Search for the cell housing the specified text and yield its [X, Y] center coordinate. 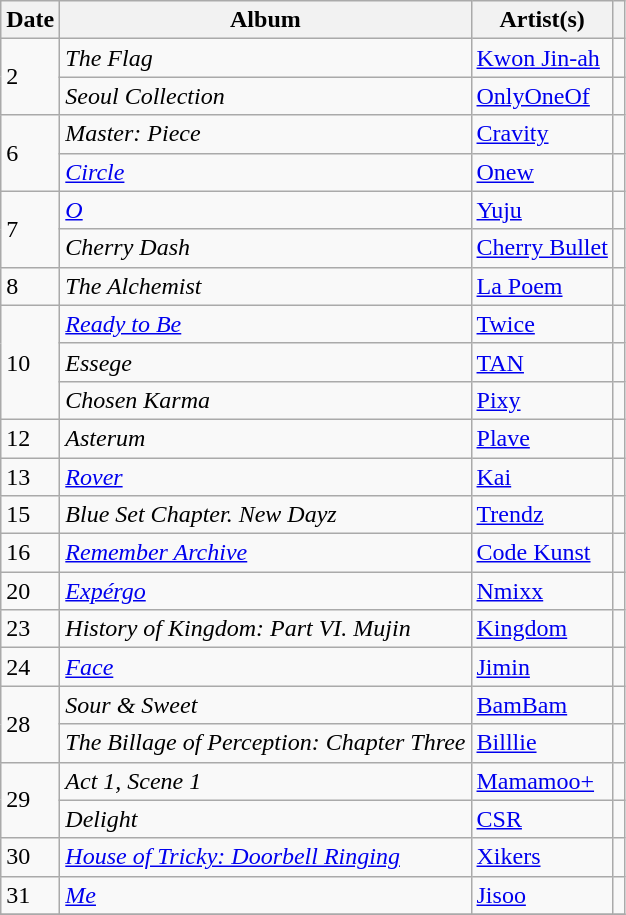
Cherry Bullet [542, 248]
Trendz [542, 515]
Mamamoo+ [542, 781]
Billlie [542, 743]
29 [30, 800]
30 [30, 857]
Kwon Jin-ah [542, 58]
12 [30, 438]
6 [30, 153]
Face [266, 667]
Master: Piece [266, 134]
O [266, 210]
Me [266, 895]
House of Tricky: Doorbell Ringing [266, 857]
20 [30, 591]
Remember Archive [266, 553]
The Billage of Perception: Chapter Three [266, 743]
28 [30, 724]
Code Kunst [542, 553]
Essege [266, 362]
TAN [542, 362]
Chosen Karma [266, 400]
The Alchemist [266, 286]
Delight [266, 819]
Ready to Be [266, 324]
23 [30, 629]
Nmixx [542, 591]
Kingdom [542, 629]
Kai [542, 477]
13 [30, 477]
Pixy [542, 400]
8 [30, 286]
Sour & Sweet [266, 705]
Jisoo [542, 895]
Seoul Collection [266, 96]
Act 1, Scene 1 [266, 781]
Cravity [542, 134]
Circle [266, 172]
Jimin [542, 667]
OnlyOneOf [542, 96]
Blue Set Chapter. New Dayz [266, 515]
The Flag [266, 58]
31 [30, 895]
7 [30, 229]
24 [30, 667]
Cherry Dash [266, 248]
2 [30, 77]
BamBam [542, 705]
Artist(s) [542, 20]
Plave [542, 438]
15 [30, 515]
Asterum [266, 438]
Album [266, 20]
Expérgo [266, 591]
Date [30, 20]
10 [30, 362]
CSR [542, 819]
16 [30, 553]
History of Kingdom: Part VI. Mujin [266, 629]
Rover [266, 477]
Onew [542, 172]
Xikers [542, 857]
Yuju [542, 210]
Twice [542, 324]
La Poem [542, 286]
